Output the [X, Y] coordinate of the center of the cell containing the given text.  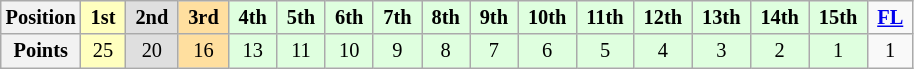
7 [494, 51]
12th [663, 17]
10 [349, 51]
14th [779, 17]
5th [301, 17]
11th [604, 17]
11 [301, 51]
8 [446, 51]
4 [663, 51]
3rd [203, 17]
3 [721, 51]
13 [253, 51]
20 [152, 51]
7th [397, 17]
25 [104, 51]
8th [446, 17]
5 [604, 51]
4th [253, 17]
6th [349, 17]
Points [41, 51]
9th [494, 17]
2nd [152, 17]
2 [779, 51]
9 [397, 51]
13th [721, 17]
1st [104, 17]
16 [203, 51]
10th [547, 17]
Position [41, 17]
6 [547, 51]
FL [890, 17]
15th [838, 17]
